Provide the (X, Y) coordinate of the cell's center where the given text is located.  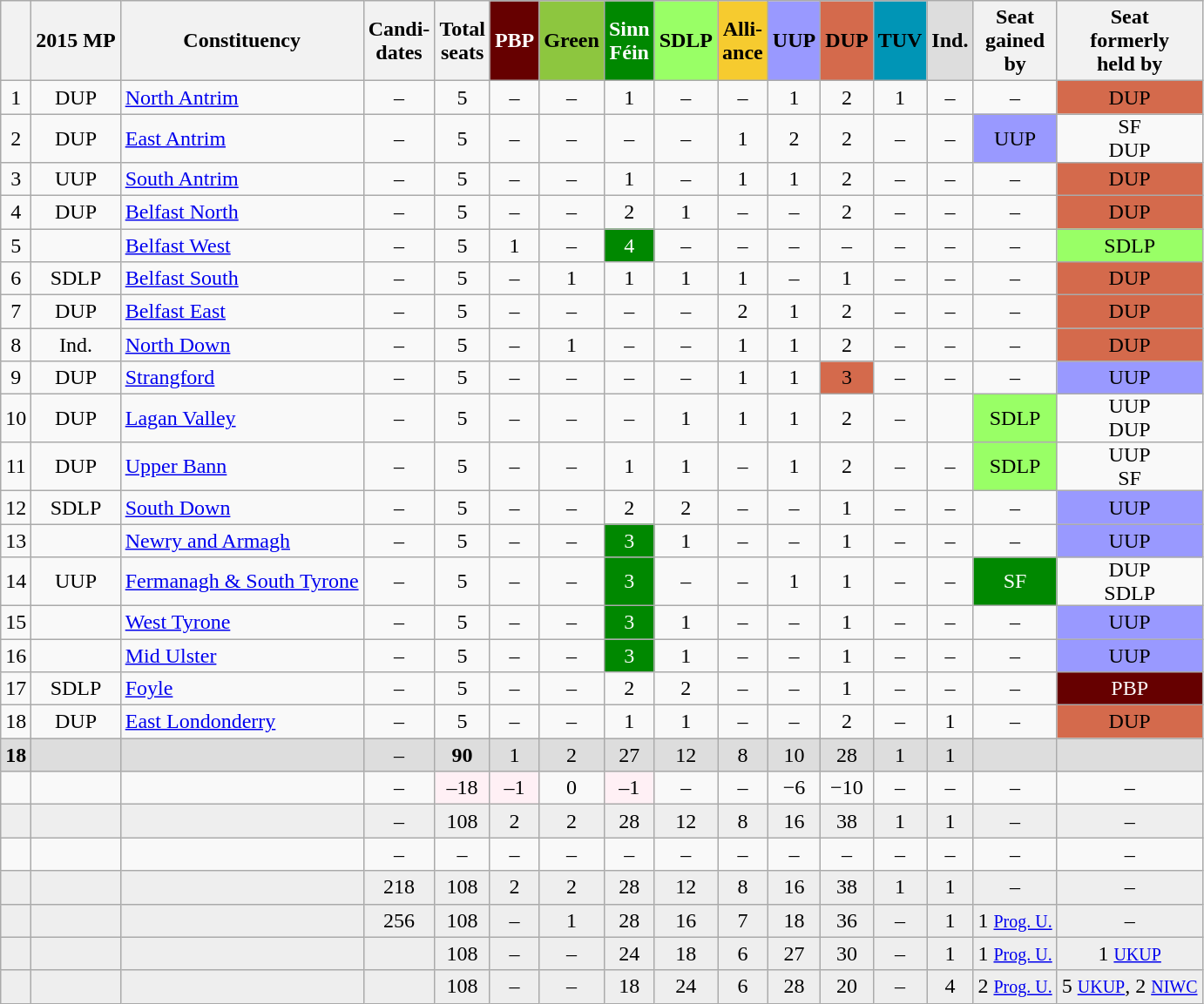
Constituency (242, 41)
36 (847, 920)
Mid Ulster (242, 656)
218 (399, 887)
Candi-dates (399, 41)
9 (16, 378)
UUPSF (1129, 467)
UUPDUP (1129, 419)
17 (16, 689)
Fermanagh & South Tyrone (242, 582)
DUPSDLP (1129, 582)
South Antrim (242, 179)
20 (847, 987)
North Antrim (242, 98)
Upper Bann (242, 467)
Green (572, 41)
13 (16, 541)
Lagan Valley (242, 419)
90 (463, 755)
South Down (242, 508)
–18 (463, 788)
TUV (900, 41)
Belfast South (242, 279)
1 UKUP (1129, 953)
5 UKUP, 2 NIWC (1129, 987)
Belfast East (242, 312)
Seatgainedby (1015, 41)
0 (572, 788)
SF (1015, 582)
15 (16, 622)
Totalseats (463, 41)
Strangford (242, 378)
SFDUP (1129, 138)
−10 (847, 788)
Foyle (242, 689)
256 (399, 920)
2 Prog. U. (1015, 987)
Alli-ance (743, 41)
North Down (242, 345)
East Antrim (242, 138)
11 (16, 467)
SinnFéin (629, 41)
West Tyrone (242, 622)
2015 MP (76, 41)
Belfast North (242, 212)
30 (847, 953)
−6 (794, 788)
Belfast West (242, 245)
East Londonderry (242, 722)
Newry and Armagh (242, 541)
Seat formerlyheld by (1129, 41)
14 (16, 582)
